Pinpoint the cell where the given text exists, returning its [x, y] midpoint coordinate. 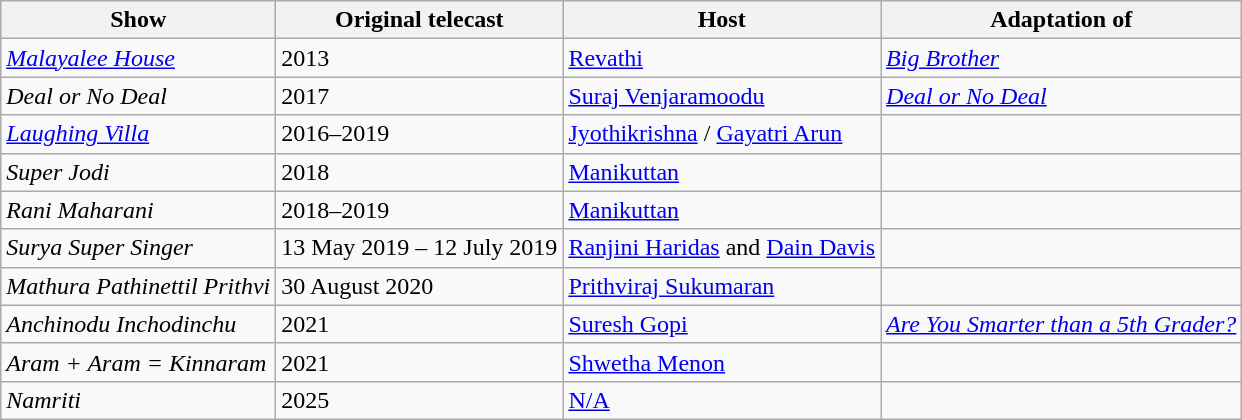
N/A [722, 400]
Big Brother [1062, 58]
Adaptation of [1062, 20]
Suresh Gopi [722, 324]
Anchinodu Inchodinchu [138, 324]
2016–2019 [420, 134]
Super Jodi [138, 172]
Namriti [138, 400]
2013 [420, 58]
Shwetha Menon [722, 362]
Revathi [722, 58]
Malayalee House [138, 58]
2017 [420, 96]
Suraj Venjaramoodu [722, 96]
Ranjini Haridas and Dain Davis [722, 248]
Rani Maharani [138, 210]
Laughing Villa [138, 134]
Mathura Pathinettil Prithvi [138, 286]
2018 [420, 172]
Original telecast [420, 20]
Show [138, 20]
Host [722, 20]
2018–2019 [420, 210]
Jyothikrishna / Gayatri Arun [722, 134]
Prithviraj Sukumaran [722, 286]
Aram + Aram = Kinnaram [138, 362]
13 May 2019 – 12 July 2019 [420, 248]
Surya Super Singer [138, 248]
30 August 2020 [420, 286]
2025 [420, 400]
Are You Smarter than a 5th Grader? [1062, 324]
